Detect which cell encompasses the target text, then output its (X, Y) center coordinate. 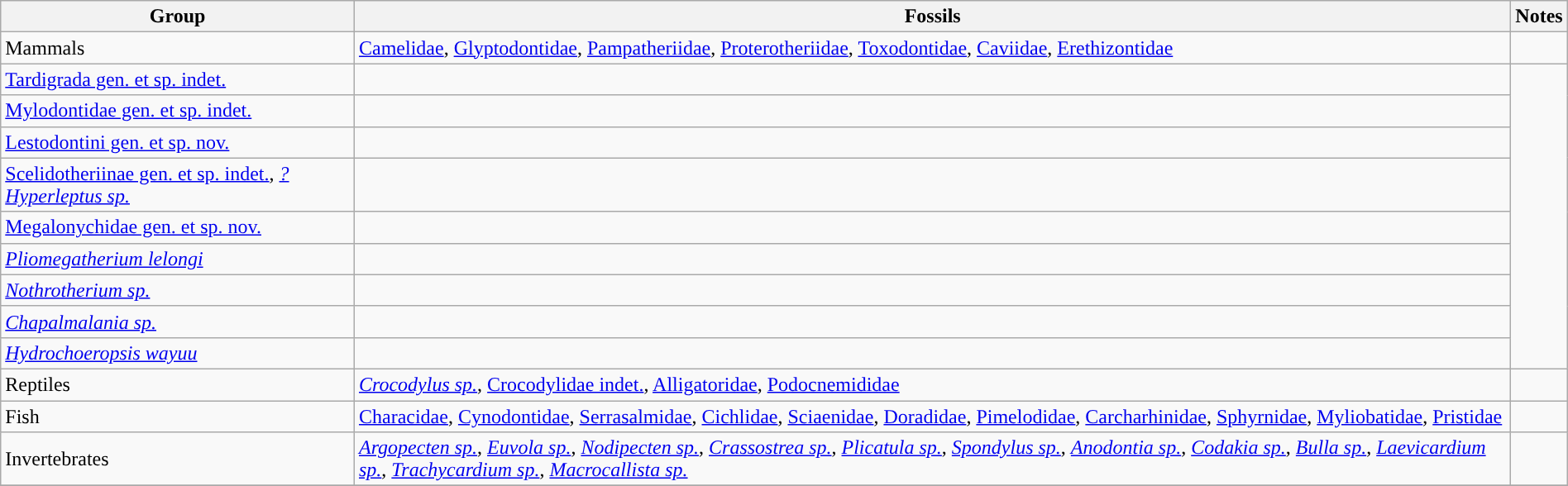
Megalonychidae gen. et sp. nov. (178, 227)
Invertebrates (178, 460)
Fish (178, 416)
Lestodontini gen. et sp. nov. (178, 142)
Mylodontidae gen. et sp. indet. (178, 111)
Group (178, 17)
Characidae, Cynodontidae, Serrasalmidae, Cichlidae, Sciaenidae, Doradidae, Pimelodidae, Carcharhinidae, Sphyrnidae, Myliobatidae, Pristidae (932, 416)
Hydrochoeropsis wayuu (178, 353)
Tardigrada gen. et sp. indet. (178, 79)
Notes (1539, 17)
Fossils (932, 17)
Pliomegatherium lelongi (178, 259)
Scelidotheriinae gen. et sp. indet., ?Hyperleptus sp. (178, 185)
Reptiles (178, 384)
Nothrotherium sp. (178, 290)
Camelidae, Glyptodontidae, Pampatheriidae, Proterotheriidae, Toxodontidae, Caviidae, Erethizontidae (932, 48)
Chapalmalania sp. (178, 322)
Crocodylus sp., Crocodylidae indet., Alligatoridae, Podocnemididae (932, 384)
Mammals (178, 48)
